For the text-containing cell, return its midpoint in (X, Y) coordinate format. 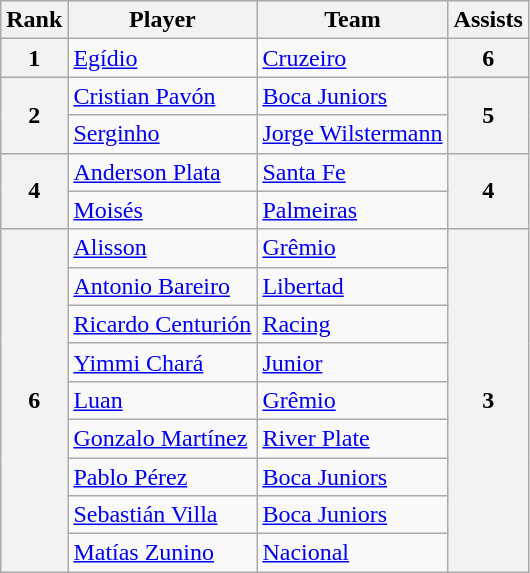
Nacional (352, 553)
Racing (352, 324)
3 (488, 400)
Yimmi Chará (162, 362)
Libertad (352, 286)
Assists (488, 20)
Player (162, 20)
Anderson Plata (162, 172)
Luan (162, 400)
Serginho (162, 134)
Ricardo Centurión (162, 324)
Alisson (162, 248)
Jorge Wilstermann (352, 134)
Santa Fe (352, 172)
Junior (352, 362)
Gonzalo Martínez (162, 438)
Rank (34, 20)
River Plate (352, 438)
Antonio Bareiro (162, 286)
Palmeiras (352, 210)
Egídio (162, 58)
2 (34, 115)
Matías Zunino (162, 553)
Moisés (162, 210)
Pablo Pérez (162, 477)
5 (488, 115)
Cristian Pavón (162, 96)
Team (352, 20)
Sebastián Villa (162, 515)
Cruzeiro (352, 58)
1 (34, 58)
